Find where the given text appears and provide that cell's center as (x, y) coordinate. 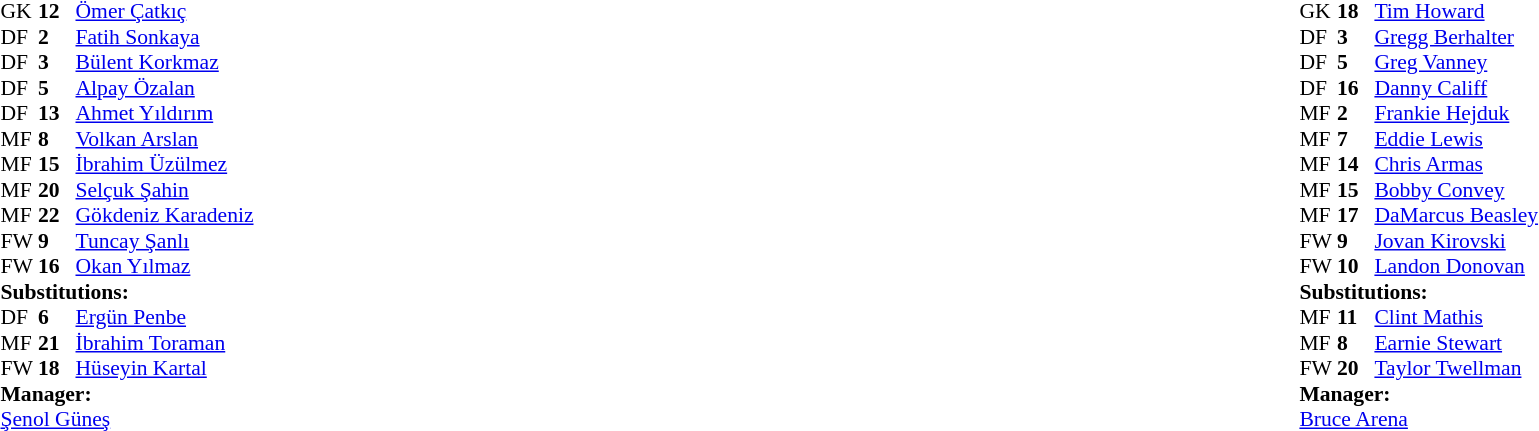
Danny Califf (1456, 88)
Bülent Korkmaz (165, 63)
13 (57, 113)
21 (57, 343)
Tuncay Şanlı (165, 241)
6 (57, 317)
10 (1356, 267)
Hüseyin Kartal (165, 369)
22 (57, 215)
Landon Donovan (1456, 267)
Fatih Sonkaya (165, 37)
Taylor Twellman (1456, 369)
14 (1356, 165)
Ahmet Yıldırım (165, 113)
Earnie Stewart (1456, 343)
Chris Armas (1456, 165)
7 (1356, 139)
Alpay Özalan (165, 88)
Selçuk Şahin (165, 190)
Volkan Arslan (165, 139)
DaMarcus Beasley (1456, 215)
Clint Mathis (1456, 317)
18 (57, 369)
Eddie Lewis (1456, 139)
Bobby Convey (1456, 190)
Ergün Penbe (165, 317)
17 (1356, 215)
İbrahim Üzülmez (165, 165)
Jovan Kirovski (1456, 241)
Frankie Hejduk (1456, 113)
Greg Vanney (1456, 63)
Okan Yılmaz (165, 267)
Gökdeniz Karadeniz (165, 215)
İbrahim Toraman (165, 343)
Gregg Berhalter (1456, 37)
11 (1356, 317)
